Provide the (X, Y) coordinate of the cell's center where the given text is located.  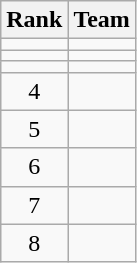
7 (34, 205)
6 (34, 167)
Team (102, 20)
Rank (34, 20)
5 (34, 129)
8 (34, 243)
4 (34, 91)
